Scan for the cell matching the given text and deliver its [X, Y] coordinate at center. 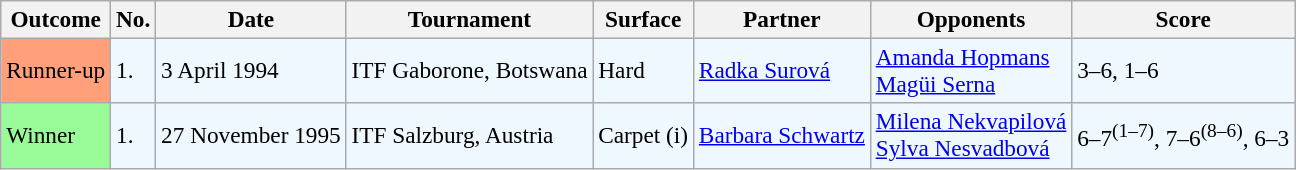
Carpet (i) [644, 136]
Surface [644, 19]
Tournament [470, 19]
6–7(1–7), 7–6(8–6), 6–3 [1184, 136]
Barbara Schwartz [782, 136]
Outcome [56, 19]
Opponents [970, 19]
No. [134, 19]
Radka Surová [782, 70]
Runner-up [56, 70]
Date [251, 19]
ITF Salzburg, Austria [470, 136]
Winner [56, 136]
Milena Nekvapilová Sylva Nesvadbová [970, 136]
Hard [644, 70]
ITF Gaborone, Botswana [470, 70]
27 November 1995 [251, 136]
3–6, 1–6 [1184, 70]
3 April 1994 [251, 70]
Score [1184, 19]
Partner [782, 19]
Amanda Hopmans Magüi Serna [970, 70]
